For the text-containing cell, return its midpoint in [X, Y] coordinate format. 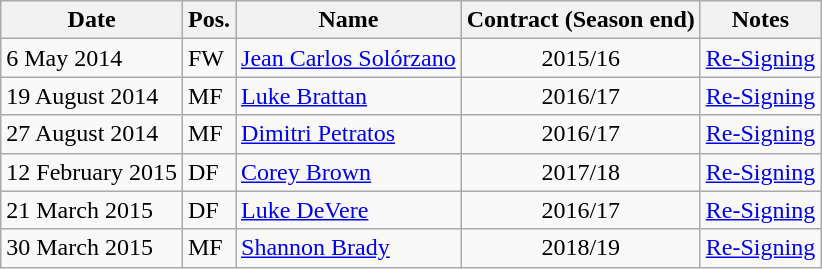
Luke DeVere [349, 210]
2018/19 [580, 248]
27 August 2014 [92, 134]
Luke Brattan [349, 96]
2015/16 [580, 58]
6 May 2014 [92, 58]
Date [92, 20]
21 March 2015 [92, 210]
19 August 2014 [92, 96]
30 March 2015 [92, 248]
Contract (Season end) [580, 20]
FW [208, 58]
Dimitri Petratos [349, 134]
Shannon Brady [349, 248]
Notes [760, 20]
Jean Carlos Solórzano [349, 58]
Corey Brown [349, 172]
12 February 2015 [92, 172]
Pos. [208, 20]
2017/18 [580, 172]
Name [349, 20]
